Return (x, y) of the center of cell containing provided text 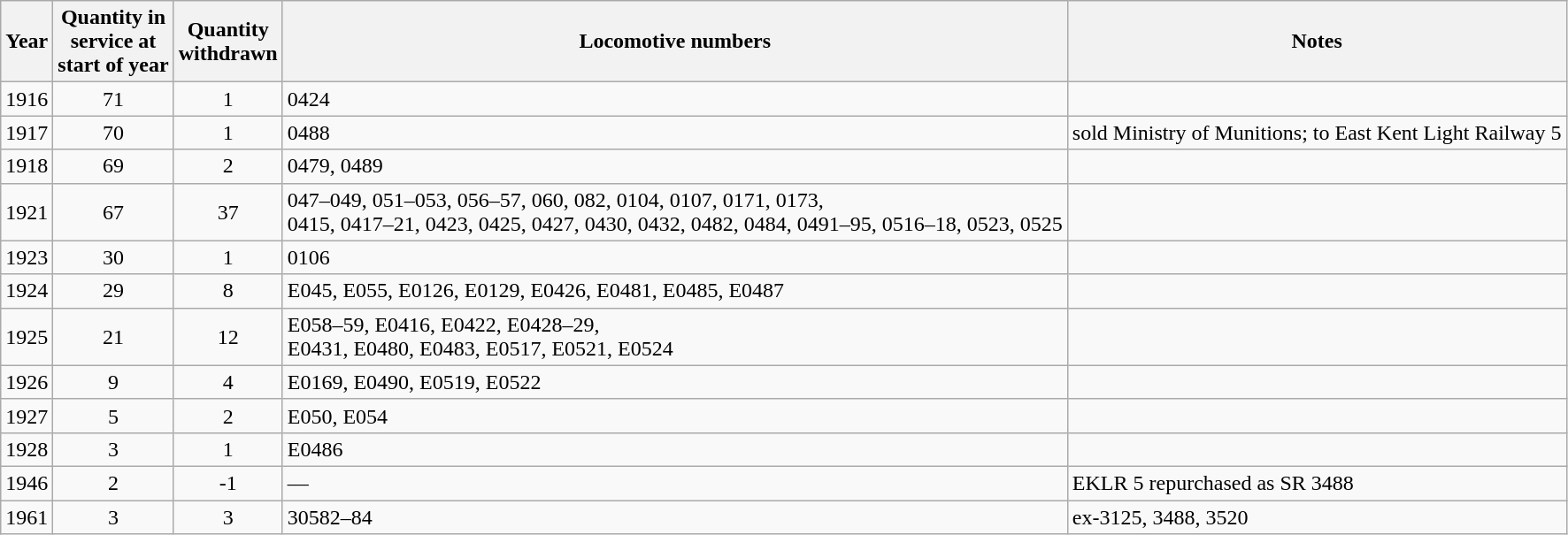
30582–84 (674, 517)
Quantity inservice atstart of year (113, 42)
1926 (27, 382)
1916 (27, 99)
E045, E055, E0126, E0129, E0426, E0481, E0485, E0487 (674, 291)
Quantitywithdrawn (228, 42)
30 (113, 257)
1946 (27, 483)
69 (113, 166)
1917 (27, 133)
0106 (674, 257)
1924 (27, 291)
1921 (27, 212)
Locomotive numbers (674, 42)
70 (113, 133)
1923 (27, 257)
21 (113, 336)
29 (113, 291)
67 (113, 212)
0488 (674, 133)
1961 (27, 517)
1918 (27, 166)
E0486 (674, 449)
-1 (228, 483)
4 (228, 382)
0424 (674, 99)
1928 (27, 449)
37 (228, 212)
8 (228, 291)
ex-3125, 3488, 3520 (1317, 517)
E058–59, E0416, E0422, E0428–29,E0431, E0480, E0483, E0517, E0521, E0524 (674, 336)
9 (113, 382)
sold Ministry of Munitions; to East Kent Light Railway 5 (1317, 133)
1927 (27, 416)
Year (27, 42)
Notes (1317, 42)
0479, 0489 (674, 166)
1925 (27, 336)
047–049, 051–053, 056–57, 060, 082, 0104, 0107, 0171, 0173,0415, 0417–21, 0423, 0425, 0427, 0430, 0432, 0482, 0484, 0491–95, 0516–18, 0523, 0525 (674, 212)
— (674, 483)
E050, E054 (674, 416)
71 (113, 99)
12 (228, 336)
5 (113, 416)
E0169, E0490, E0519, E0522 (674, 382)
EKLR 5 repurchased as SR 3488 (1317, 483)
